Capture the cell that displays the provided text and extract its (x, y) central coordinate. 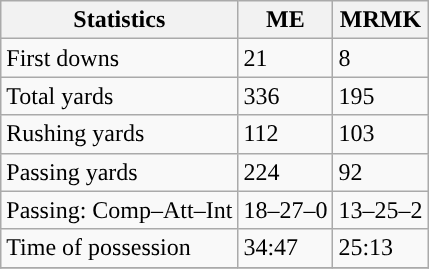
Statistics (120, 20)
18–27–0 (286, 210)
21 (286, 58)
Time of possession (120, 248)
8 (380, 58)
224 (286, 172)
Rushing yards (120, 134)
195 (380, 96)
Total yards (120, 96)
112 (286, 134)
ME (286, 20)
Passing yards (120, 172)
MRMK (380, 20)
34:47 (286, 248)
336 (286, 96)
Passing: Comp–Att–Int (120, 210)
92 (380, 172)
First downs (120, 58)
103 (380, 134)
25:13 (380, 248)
13–25–2 (380, 210)
